Search for the cell housing the specified text and yield its [X, Y] center coordinate. 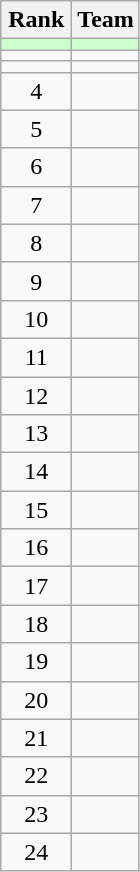
15 [36, 510]
18 [36, 624]
7 [36, 205]
Rank [36, 20]
9 [36, 281]
4 [36, 91]
6 [36, 167]
16 [36, 548]
20 [36, 700]
13 [36, 434]
21 [36, 738]
5 [36, 129]
17 [36, 586]
23 [36, 814]
24 [36, 852]
10 [36, 319]
8 [36, 243]
11 [36, 357]
12 [36, 395]
22 [36, 776]
Team [106, 20]
14 [36, 472]
19 [36, 662]
